Extract the (x, y) coordinate from the center of the cell holding the provided text.  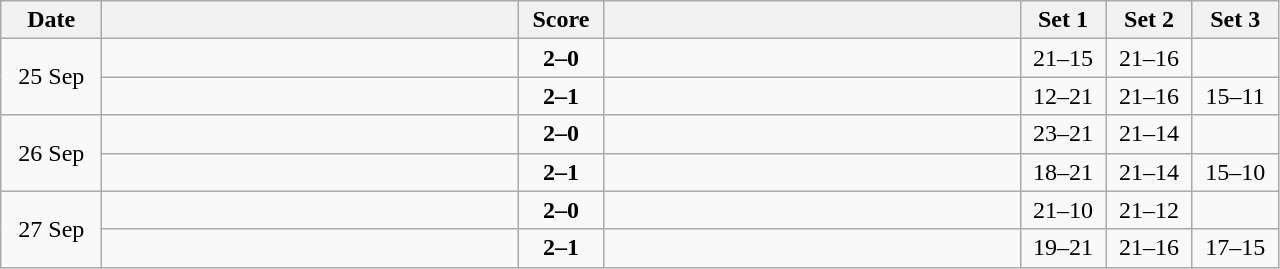
19–21 (1063, 248)
12–21 (1063, 96)
21–10 (1063, 210)
27 Sep (52, 229)
25 Sep (52, 77)
21–15 (1063, 58)
Date (52, 20)
Set 2 (1149, 20)
Score (561, 20)
15–10 (1235, 172)
Set 1 (1063, 20)
18–21 (1063, 172)
26 Sep (52, 153)
21–12 (1149, 210)
17–15 (1235, 248)
Set 3 (1235, 20)
15–11 (1235, 96)
23–21 (1063, 134)
